Scan for the cell matching the given text and deliver its (x, y) coordinate at center. 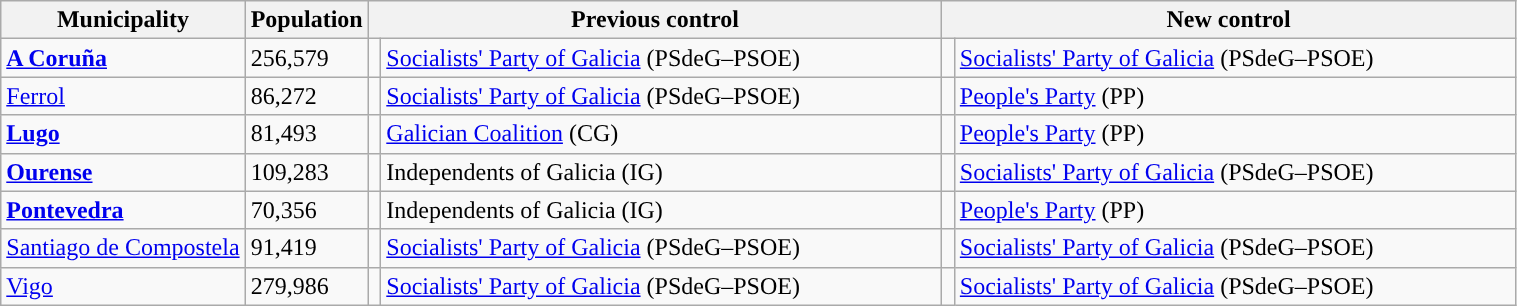
86,272 (306, 96)
Pontevedra (123, 210)
A Coruña (123, 58)
Previous control (655, 20)
New control (1229, 20)
Galician Coalition (CG) (662, 134)
Ourense (123, 172)
70,356 (306, 210)
279,986 (306, 286)
91,419 (306, 248)
Ferrol (123, 96)
81,493 (306, 134)
Municipality (123, 20)
Santiago de Compostela (123, 248)
Vigo (123, 286)
109,283 (306, 172)
256,579 (306, 58)
Population (306, 20)
Lugo (123, 134)
